Determine the [X, Y] coordinate at the center of the cell enclosing the given text.  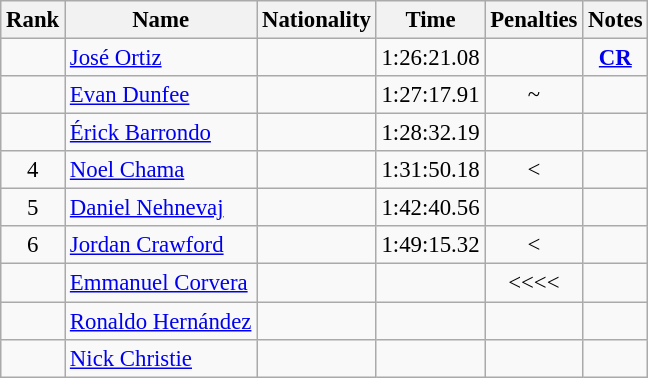
Evan Dunfee [161, 95]
1:42:40.56 [430, 208]
1:27:17.91 [430, 95]
<<<< [534, 283]
Rank [33, 20]
Érick Barrondo [161, 133]
~ [534, 95]
Ronaldo Hernández [161, 321]
Jordan Crawford [161, 245]
CR [616, 58]
1:26:21.08 [430, 58]
Notes [616, 20]
Emmanuel Corvera [161, 283]
Time [430, 20]
4 [33, 170]
Name [161, 20]
Nick Christie [161, 358]
1:31:50.18 [430, 170]
Penalties [534, 20]
Nationality [316, 20]
1:28:32.19 [430, 133]
5 [33, 208]
6 [33, 245]
Noel Chama [161, 170]
1:49:15.32 [430, 245]
José Ortiz [161, 58]
Daniel Nehnevaj [161, 208]
